Return (x, y) of the center of cell containing provided text 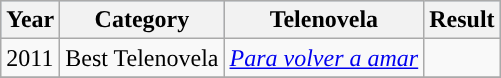
Result (462, 20)
2011 (30, 58)
Category (142, 20)
Best Telenovela (142, 58)
Telenovela (324, 20)
Para volver a amar (324, 58)
Year (30, 20)
